Detect which cell encompasses the target text, then output its (x, y) center coordinate. 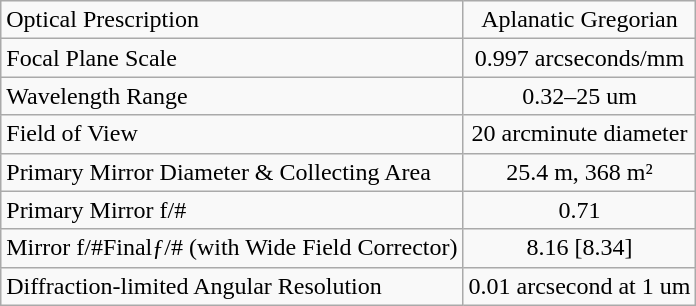
Field of View (232, 134)
Aplanatic Gregorian (580, 20)
8.16 [8.34] (580, 248)
Primary Mirror Diameter & Collecting Area (232, 172)
20 arcminute diameter (580, 134)
Optical Prescription (232, 20)
0.71 (580, 210)
Mirror f/#Finalƒ/# (with Wide Field Corrector) (232, 248)
Focal Plane Scale (232, 58)
Diffraction-limited Angular Resolution (232, 286)
0.997 arcseconds/mm (580, 58)
0.01 arcsecond at 1 um (580, 286)
Wavelength Range (232, 96)
Primary Mirror f/# (232, 210)
0.32–25 um (580, 96)
25.4 m, 368 m² (580, 172)
